For the text-containing cell, return its midpoint in (X, Y) coordinate format. 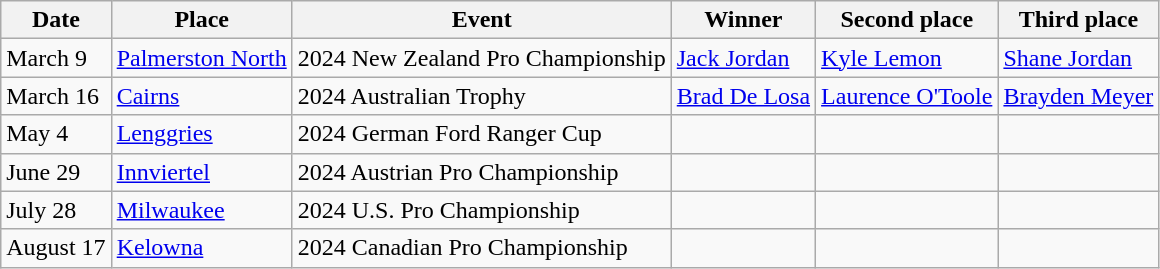
2024 Australian Trophy (482, 96)
Winner (743, 20)
Kyle Lemon (907, 58)
2024 German Ford Ranger Cup (482, 134)
Place (202, 20)
Second place (907, 20)
Lenggries (202, 134)
March 9 (56, 58)
Laurence O'Toole (907, 96)
Brad De Losa (743, 96)
Palmerston North (202, 58)
Innviertel (202, 172)
June 29 (56, 172)
Jack Jordan (743, 58)
2024 U.S. Pro Championship (482, 210)
March 16 (56, 96)
May 4 (56, 134)
Kelowna (202, 248)
Shane Jordan (1078, 58)
Cairns (202, 96)
Brayden Meyer (1078, 96)
August 17 (56, 248)
July 28 (56, 210)
Date (56, 20)
2024 New Zealand Pro Championship (482, 58)
2024 Canadian Pro Championship (482, 248)
2024 Austrian Pro Championship (482, 172)
Third place (1078, 20)
Event (482, 20)
Milwaukee (202, 210)
